Return [X, Y] of the center of cell containing provided text 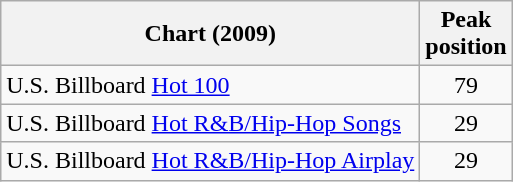
U.S. Billboard Hot R&B/Hip-Hop Airplay [210, 161]
U.S. Billboard Hot 100 [210, 85]
Peakposition [466, 34]
Chart (2009) [210, 34]
U.S. Billboard Hot R&B/Hip-Hop Songs [210, 123]
79 [466, 85]
